Determine the (x, y) coordinate at the center of the cell enclosing the given text.  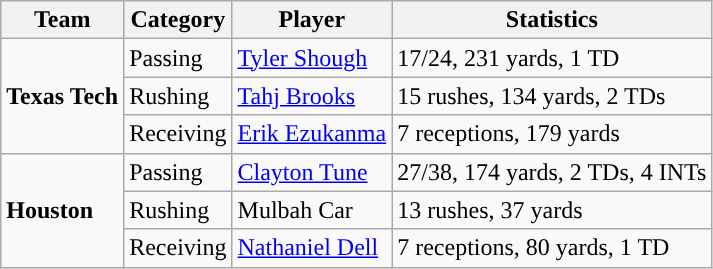
Tyler Shough (312, 58)
17/24, 231 yards, 1 TD (552, 58)
Statistics (552, 20)
Nathaniel Dell (312, 248)
Clayton Tune (312, 172)
15 rushes, 134 yards, 2 TDs (552, 96)
13 rushes, 37 yards (552, 210)
Texas Tech (62, 96)
7 receptions, 179 yards (552, 134)
7 receptions, 80 yards, 1 TD (552, 248)
Category (178, 20)
27/38, 174 yards, 2 TDs, 4 INTs (552, 172)
Player (312, 20)
Mulbah Car (312, 210)
Tahj Brooks (312, 96)
Erik Ezukanma (312, 134)
Team (62, 20)
Houston (62, 210)
